Output the [x, y] coordinate of the center of the cell containing the given text.  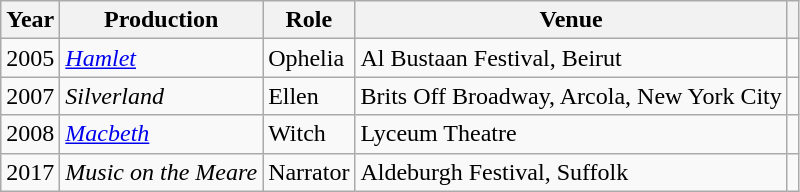
Macbeth [162, 134]
2008 [30, 134]
2005 [30, 58]
Lyceum Theatre [571, 134]
Ellen [309, 96]
Silverland [162, 96]
Role [309, 20]
Brits Off Broadway, Arcola, New York City [571, 96]
Al Bustaan Festival, Beirut [571, 58]
Ophelia [309, 58]
2007 [30, 96]
Venue [571, 20]
Narrator [309, 172]
Hamlet [162, 58]
2017 [30, 172]
Aldeburgh Festival, Suffolk [571, 172]
Production [162, 20]
Witch [309, 134]
Year [30, 20]
Music on the Meare [162, 172]
